Identify which cell holds the provided text, then report its [X, Y] central coordinate. 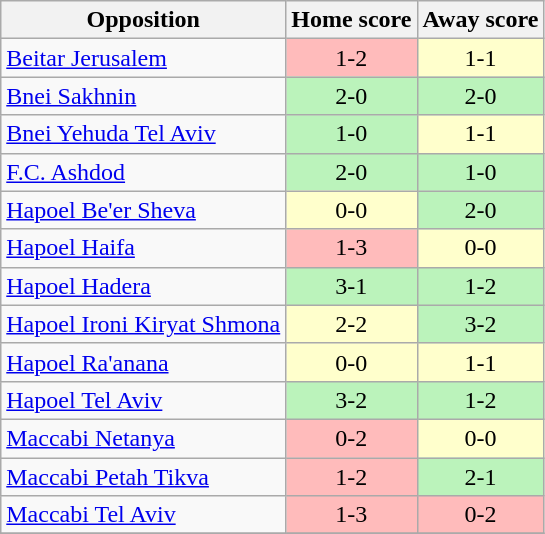
Maccabi Petah Tikva [144, 477]
Hapoel Tel Aviv [144, 400]
F.C. Ashdod [144, 172]
Hapoel Ra'anana [144, 362]
Hapoel Be'er Sheva [144, 210]
3-1 [352, 286]
2-2 [352, 324]
Hapoel Haifa [144, 248]
Maccabi Netanya [144, 438]
Beitar Jerusalem [144, 58]
Hapoel Hadera [144, 286]
Maccabi Tel Aviv [144, 515]
Home score [352, 20]
Away score [480, 20]
2-1 [480, 477]
Hapoel Ironi Kiryat Shmona [144, 324]
Opposition [144, 20]
Bnei Sakhnin [144, 96]
Bnei Yehuda Tel Aviv [144, 134]
